Output the (X, Y) coordinate of the center of the cell containing the given text.  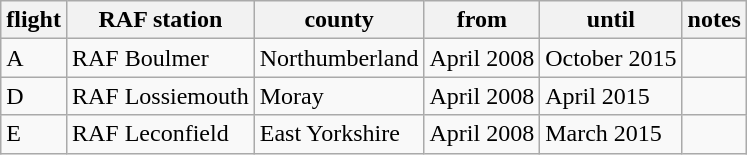
October 2015 (611, 58)
Northumberland (339, 58)
RAF Boulmer (160, 58)
flight (34, 20)
RAF station (160, 20)
from (482, 20)
RAF Leconfield (160, 134)
D (34, 96)
E (34, 134)
East Yorkshire (339, 134)
March 2015 (611, 134)
notes (714, 20)
until (611, 20)
RAF Lossiemouth (160, 96)
A (34, 58)
April 2015 (611, 96)
county (339, 20)
Moray (339, 96)
